Identify which cell holds the provided text, then report its [X, Y] central coordinate. 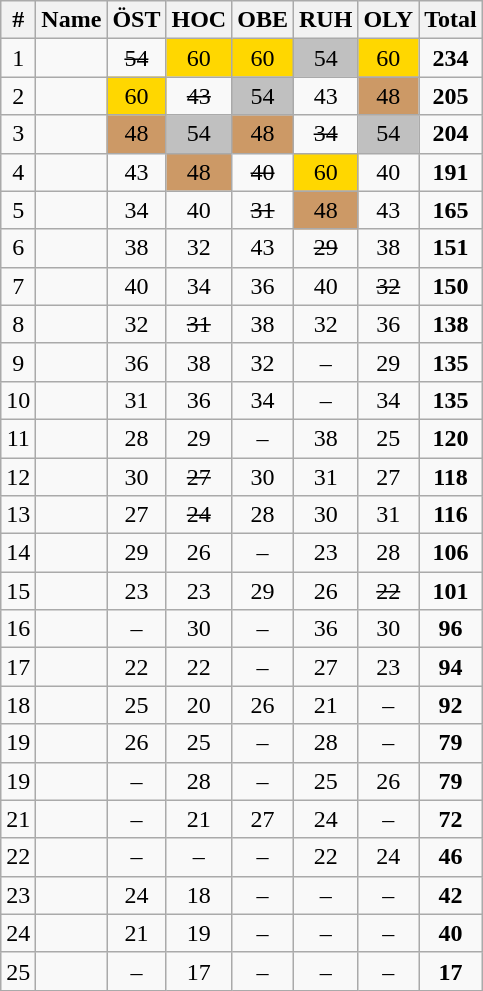
1 [18, 58]
151 [451, 248]
94 [451, 667]
11 [18, 438]
3 [18, 134]
OBE [263, 20]
5 [18, 210]
14 [18, 553]
Name [72, 20]
72 [451, 819]
120 [451, 438]
138 [451, 324]
15 [18, 591]
191 [451, 172]
20 [199, 705]
92 [451, 705]
116 [451, 515]
9 [18, 362]
7 [18, 286]
ÖST [136, 20]
96 [451, 629]
10 [18, 400]
RUH [325, 20]
12 [18, 477]
204 [451, 134]
165 [451, 210]
4 [18, 172]
8 [18, 324]
205 [451, 96]
42 [451, 895]
234 [451, 58]
150 [451, 286]
101 [451, 591]
13 [18, 515]
16 [18, 629]
46 [451, 857]
2 [18, 96]
OLY [388, 20]
# [18, 20]
HOC [199, 20]
118 [451, 477]
106 [451, 553]
Total [451, 20]
6 [18, 248]
